Return (X, Y) of the center of cell containing provided text 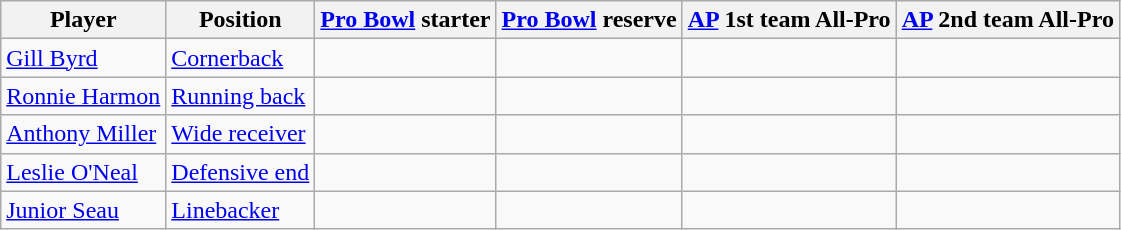
Position (240, 20)
Junior Seau (84, 210)
Player (84, 20)
Ronnie Harmon (84, 96)
Wide receiver (240, 134)
Leslie O'Neal (84, 172)
Gill Byrd (84, 58)
Pro Bowl starter (406, 20)
Cornerback (240, 58)
Defensive end (240, 172)
Linebacker (240, 210)
Running back (240, 96)
AP 2nd team All-Pro (1008, 20)
Anthony Miller (84, 134)
AP 1st team All-Pro (789, 20)
Pro Bowl reserve (589, 20)
